Provide the (X, Y) coordinate of the cell's center where the given text is located.  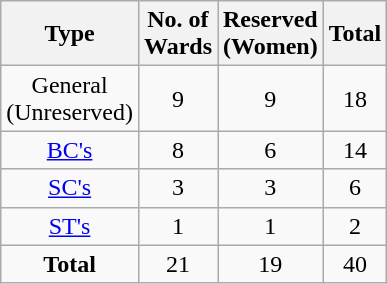
18 (355, 98)
Type (70, 34)
14 (355, 150)
General(Unreserved) (70, 98)
No. of Wards (178, 34)
40 (355, 264)
2 (355, 226)
19 (271, 264)
8 (178, 150)
21 (178, 264)
Reserved(Women) (271, 34)
ST's (70, 226)
BC's (70, 150)
SC's (70, 188)
